For the text-containing cell, return its midpoint in [x, y] coordinate format. 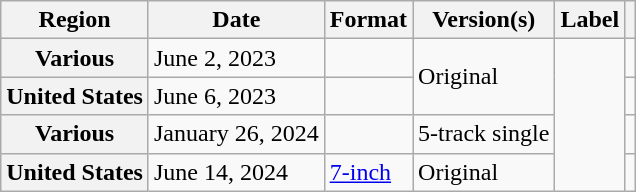
June 2, 2023 [236, 58]
June 14, 2024 [236, 172]
Format [368, 20]
7-inch [368, 172]
Date [236, 20]
January 26, 2024 [236, 134]
June 6, 2023 [236, 96]
5-track single [484, 134]
Region [75, 20]
Version(s) [484, 20]
Label [590, 20]
